Detect which cell encompasses the target text, then output its (x, y) center coordinate. 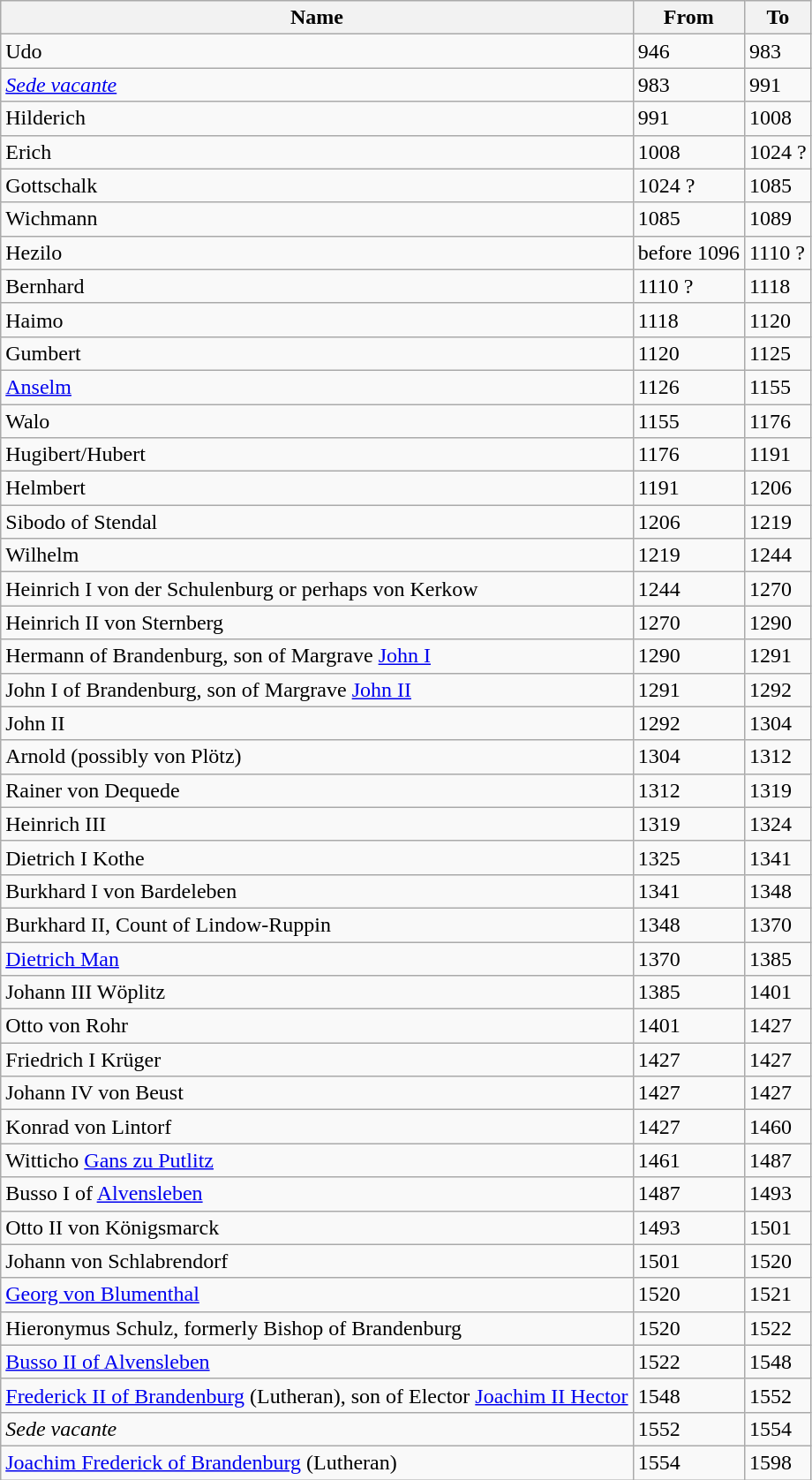
Udo (317, 51)
Joachim Frederick of Brandenburg (Lutheran) (317, 1462)
Hilderich (317, 118)
To (778, 18)
1521 (778, 1295)
1125 (778, 353)
Heinrich III (317, 824)
Helmbert (317, 488)
1325 (688, 857)
Gumbert (317, 353)
Konrad von Lintorf (317, 1127)
Erich (317, 152)
Wilhelm (317, 555)
From (688, 18)
946 (688, 51)
Arnold (possibly von Plötz) (317, 757)
Sibodo of Stendal (317, 522)
Dietrich I Kothe (317, 857)
Burkhard I von Bardeleben (317, 891)
before 1096 (688, 253)
Johann III Wöplitz (317, 993)
John I of Brandenburg, son of Margrave John II (317, 690)
Otto von Rohr (317, 1026)
Burkhard II, Count of Lindow-Ruppin (317, 925)
Anselm (317, 387)
Georg von Blumenthal (317, 1295)
Hugibert/Hubert (317, 455)
Hermann of Brandenburg, son of Margrave John I (317, 656)
Heinrich II von Sternberg (317, 623)
Walo (317, 421)
Haimo (317, 320)
1461 (688, 1160)
Friedrich I Krüger (317, 1060)
1460 (778, 1127)
Hieronymus Schulz, formerly Bishop of Brandenburg (317, 1328)
Johann IV von Beust (317, 1093)
Busso II of Alvensleben (317, 1362)
1126 (688, 387)
Gottschalk (317, 185)
Bernhard (317, 286)
1598 (778, 1462)
Wichmann (317, 219)
1089 (778, 219)
John II (317, 723)
1324 (778, 824)
Heinrich I von der Schulenburg or perhaps von Kerkow (317, 589)
Frederick II of Brandenburg (Lutheran), son of Elector Joachim II Hector (317, 1395)
Witticho Gans zu Putlitz (317, 1160)
Rainer von Dequede (317, 790)
Name (317, 18)
Johann von Schlabrendorf (317, 1261)
Busso I of Alvensleben (317, 1194)
Dietrich Man (317, 958)
Otto II von Königsmarck (317, 1227)
Hezilo (317, 253)
